Capture the cell that displays the provided text and extract its [X, Y] central coordinate. 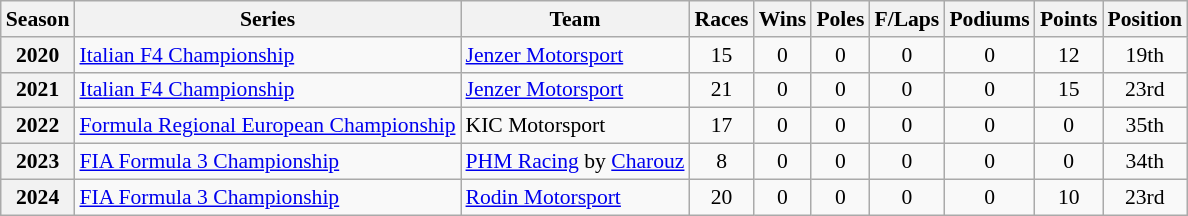
21 [722, 90]
F/Laps [906, 19]
Wins [783, 19]
Podiums [990, 19]
Poles [840, 19]
12 [1069, 55]
Rodin Motorsport [574, 197]
Races [722, 19]
10 [1069, 197]
2021 [38, 90]
Series [267, 19]
17 [722, 126]
2020 [38, 55]
34th [1145, 162]
20 [722, 197]
Position [1145, 19]
Season [38, 19]
2022 [38, 126]
Formula Regional European Championship [267, 126]
KIC Motorsport [574, 126]
Points [1069, 19]
2024 [38, 197]
2023 [38, 162]
PHM Racing by Charouz [574, 162]
35th [1145, 126]
8 [722, 162]
19th [1145, 55]
Team [574, 19]
